Return the (x, y) coordinate for the center point of the cell that contains the specified text.  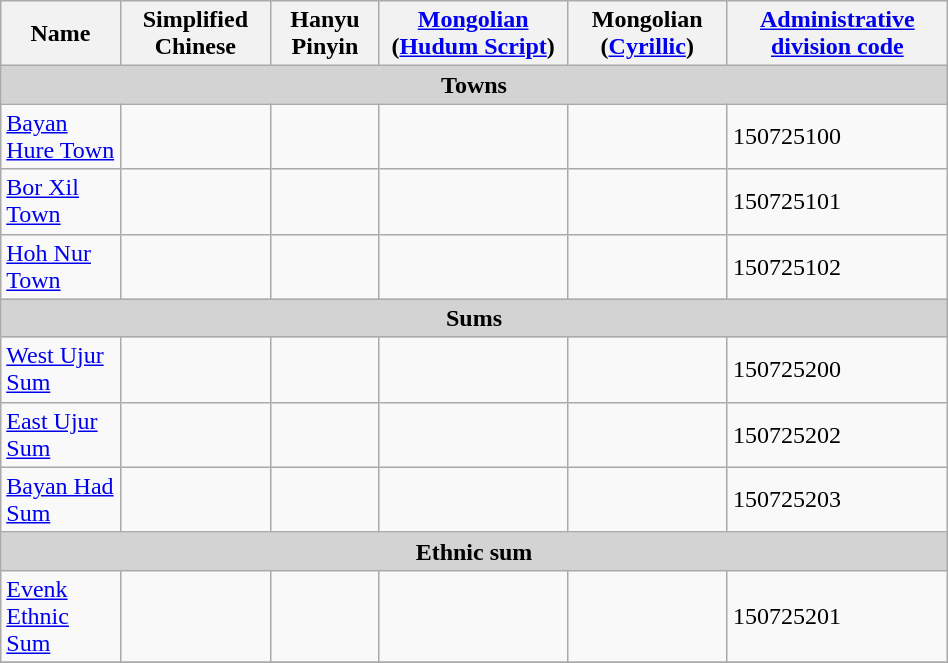
Bayan Had Sum (60, 500)
Hanyu Pinyin (326, 34)
150725101 (837, 202)
150725102 (837, 266)
Towns (474, 85)
Bayan Hure Town (60, 136)
Evenk Ethnic Sum (60, 616)
West Ujur Sum (60, 370)
East Ujur Sum (60, 434)
Name (60, 34)
Simplified Chinese (195, 34)
150725201 (837, 616)
Hoh Nur Town (60, 266)
Mongolian (Cyrillic) (647, 34)
Bor Xil Town (60, 202)
Mongolian (Hudum Script) (473, 34)
150725100 (837, 136)
Administrative division code (837, 34)
150725200 (837, 370)
150725202 (837, 434)
150725203 (837, 500)
Ethnic sum (474, 551)
Sums (474, 318)
